Return [x, y] of the center of cell containing provided text 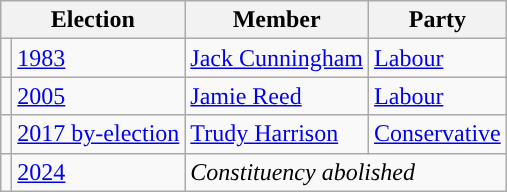
Jamie Reed [277, 96]
Member [277, 20]
Conservative [438, 134]
Constituency abolished [346, 172]
Election [93, 20]
Trudy Harrison [277, 134]
1983 [98, 58]
2005 [98, 96]
Jack Cunningham [277, 58]
Party [438, 20]
2017 by-election [98, 134]
2024 [98, 172]
